Output the [X, Y] coordinate of the center of the cell containing the given text.  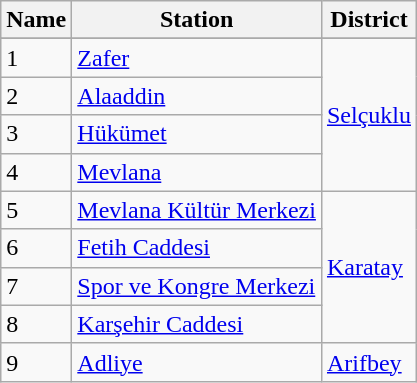
7 [36, 286]
9 [36, 362]
Arifbey [368, 362]
3 [36, 134]
Name [36, 20]
Karatay [368, 267]
Adliye [197, 362]
Zafer [197, 58]
District [368, 20]
Station [197, 20]
Hükümet [197, 134]
Karşehir Caddesi [197, 324]
2 [36, 96]
8 [36, 324]
4 [36, 172]
Alaaddin [197, 96]
1 [36, 58]
5 [36, 210]
Selçuklu [368, 115]
Mevlana [197, 172]
Mevlana Kültür Merkezi [197, 210]
Fetih Caddesi [197, 248]
6 [36, 248]
Spor ve Kongre Merkezi [197, 286]
